Return the (X, Y) coordinate for the center point of the cell that contains the specified text.  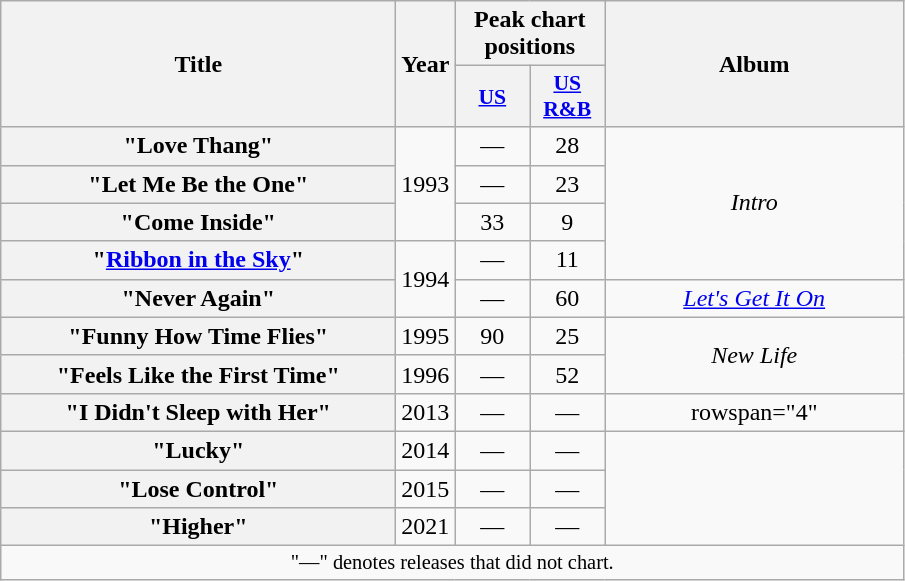
rowspan="4" (754, 412)
1996 (426, 374)
"Lucky" (198, 450)
"Let Me Be the One" (198, 184)
"Ribbon in the Sky" (198, 260)
25 (568, 336)
1993 (426, 184)
US (492, 96)
"Feels Like the First Time" (198, 374)
Title (198, 64)
Let's Get It On (754, 298)
2014 (426, 450)
"I Didn't Sleep with Her" (198, 412)
1995 (426, 336)
Intro (754, 203)
Peak chart positions (530, 34)
USR&B (568, 96)
Album (754, 64)
"Never Again" (198, 298)
60 (568, 298)
23 (568, 184)
2015 (426, 489)
"Higher" (198, 527)
New Life (754, 355)
1994 (426, 279)
2013 (426, 412)
"Funny How Time Flies" (198, 336)
52 (568, 374)
2021 (426, 527)
28 (568, 146)
"Come Inside" (198, 222)
"Lose Control" (198, 489)
90 (492, 336)
"Love Thang" (198, 146)
33 (492, 222)
9 (568, 222)
11 (568, 260)
Year (426, 64)
"—" denotes releases that did not chart. (452, 563)
